Return [X, Y] of the center of cell containing provided text 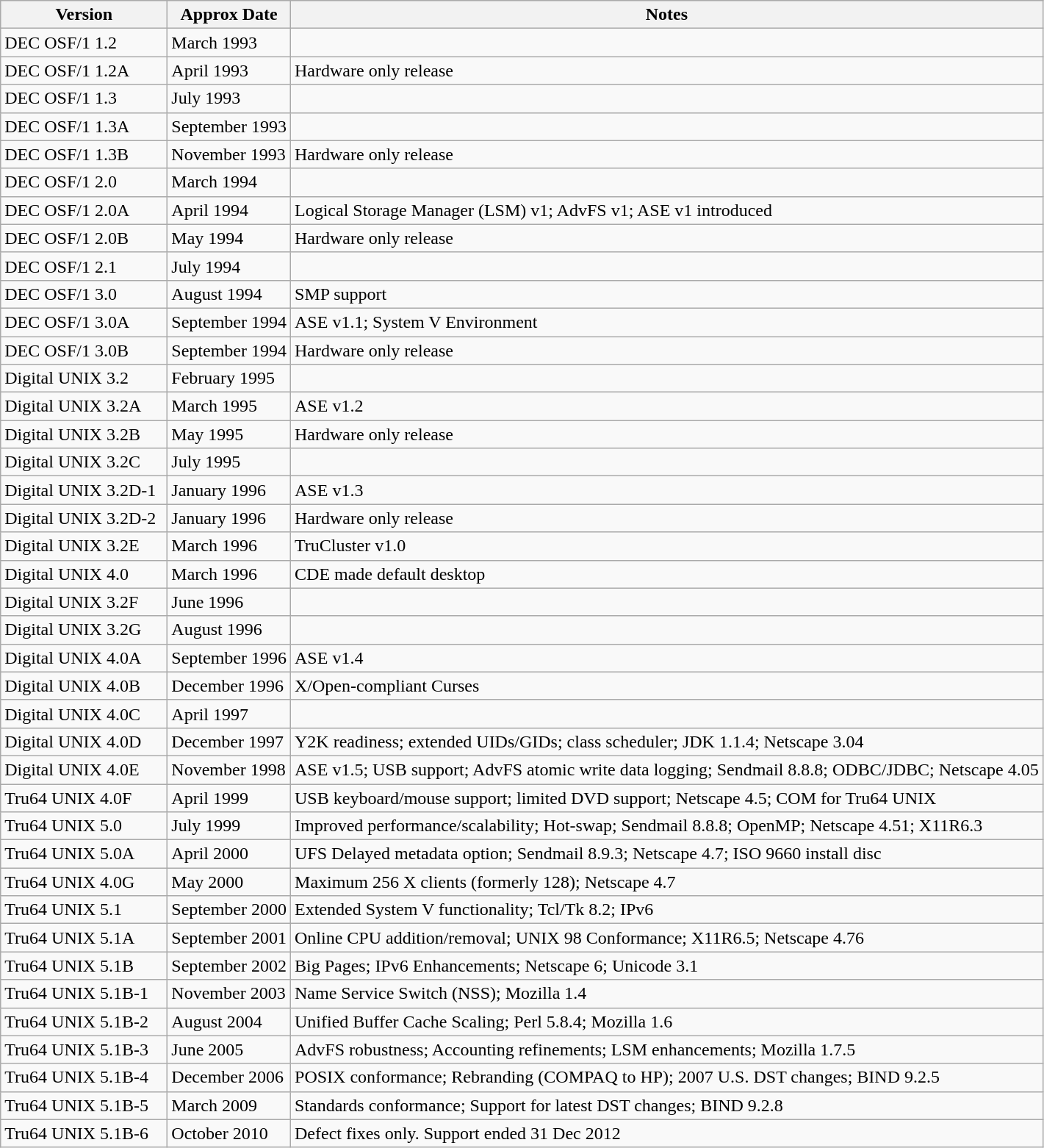
DEC OSF/1 1.3 [84, 98]
Digital UNIX 3.2A [84, 406]
USB keyboard/mouse support; limited DVD support; Netscape 4.5; COM for Tru64 UNIX [667, 797]
Digital UNIX 4.0 [84, 574]
ASE v1.3 [667, 490]
Digital UNIX 3.2G [84, 630]
DEC OSF/1 2.1 [84, 266]
DEC OSF/1 1.2 [84, 43]
Digital UNIX 4.0B [84, 686]
September 2000 [229, 910]
Digital UNIX 3.2E [84, 546]
Digital UNIX 3.2D-1 [84, 490]
Maximum 256 X clients (formerly 128); Netscape 4.7 [667, 882]
Tru64 UNIX 5.0A [84, 854]
October 2010 [229, 1133]
July 1995 [229, 462]
November 1993 [229, 154]
December 1997 [229, 742]
DEC OSF/1 1.2A [84, 71]
UFS Delayed metadata option; Sendmail 8.9.3; Netscape 4.7; ISO 9660 install disc [667, 854]
February 1995 [229, 379]
November 2003 [229, 994]
Digital UNIX 3.2D-2 [84, 518]
Digital UNIX 4.0A [84, 658]
July 1993 [229, 98]
Tru64 UNIX 5.1B-5 [84, 1105]
April 1997 [229, 714]
September 2002 [229, 966]
Tru64 UNIX 5.0 [84, 826]
Notes [667, 15]
Digital UNIX 4.0E [84, 769]
September 2001 [229, 938]
November 1998 [229, 769]
December 1996 [229, 686]
September 1993 [229, 126]
Approx Date [229, 15]
Tru64 UNIX 5.1A [84, 938]
Digital UNIX 3.2 [84, 379]
Y2K readiness; extended UIDs/GIDs; class scheduler; JDK 1.1.4; Netscape 3.04 [667, 742]
May 1995 [229, 434]
ASE v1.4 [667, 658]
POSIX conformance; Rebranding (COMPAQ to HP); 2007 U.S. DST changes; BIND 9.2.5 [667, 1077]
DEC OSF/1 3.0 [84, 294]
Version [84, 15]
April 2000 [229, 854]
ASE v1.2 [667, 406]
AdvFS robustness; Accounting refinements; LSM enhancements; Mozilla 1.7.5 [667, 1050]
March 1995 [229, 406]
Defect fixes only. Support ended 31 Dec 2012 [667, 1133]
May 2000 [229, 882]
Online CPU addition/removal; UNIX 98 Conformance; X11R6.5; Netscape 4.76 [667, 938]
Digital UNIX 3.2C [84, 462]
DEC OSF/1 2.0B [84, 238]
Tru64 UNIX 4.0F [84, 797]
Extended System V functionality; Tcl/Tk 8.2; IPv6 [667, 910]
Tru64 UNIX 5.1B-4 [84, 1077]
Tru64 UNIX 5.1B-2 [84, 1022]
July 1994 [229, 266]
Digital UNIX 4.0C [84, 714]
TruCluster v1.0 [667, 546]
June 1996 [229, 602]
ASE v1.1; System V Environment [667, 322]
December 2006 [229, 1077]
April 1999 [229, 797]
DEC OSF/1 3.0A [84, 322]
Digital UNIX 3.2B [84, 434]
Big Pages; IPv6 Enhancements; Netscape 6; Unicode 3.1 [667, 966]
August 1996 [229, 630]
Tru64 UNIX 5.1B-1 [84, 994]
Tru64 UNIX 4.0G [84, 882]
August 2004 [229, 1022]
ASE v1.5; USB support; AdvFS atomic write data logging; Sendmail 8.8.8; ODBC/JDBC; Netscape 4.05 [667, 769]
May 1994 [229, 238]
Tru64 UNIX 5.1B-3 [84, 1050]
Improved performance/scalability; Hot-swap; Sendmail 8.8.8; OpenMP; Netscape 4.51; X11R6.3 [667, 826]
March 2009 [229, 1105]
March 1994 [229, 182]
DEC OSF/1 1.3A [84, 126]
DEC OSF/1 3.0B [84, 351]
Standards conformance; Support for latest DST changes; BIND 9.2.8 [667, 1105]
March 1993 [229, 43]
DEC OSF/1 1.3B [84, 154]
April 1993 [229, 71]
Unified Buffer Cache Scaling; Perl 5.8.4; Mozilla 1.6 [667, 1022]
SMP support [667, 294]
DEC OSF/1 2.0 [84, 182]
Tru64 UNIX 5.1B-6 [84, 1133]
Tru64 UNIX 5.1 [84, 910]
June 2005 [229, 1050]
Name Service Switch (NSS); Mozilla 1.4 [667, 994]
July 1999 [229, 826]
Logical Storage Manager (LSM) v1; AdvFS v1; ASE v1 introduced [667, 210]
August 1994 [229, 294]
Digital UNIX 3.2F [84, 602]
April 1994 [229, 210]
X/Open-compliant Curses [667, 686]
Tru64 UNIX 5.1B [84, 966]
September 1996 [229, 658]
Digital UNIX 4.0D [84, 742]
DEC OSF/1 2.0A [84, 210]
CDE made default desktop [667, 574]
